Determine the [X, Y] coordinate at the center of the cell enclosing the given text.  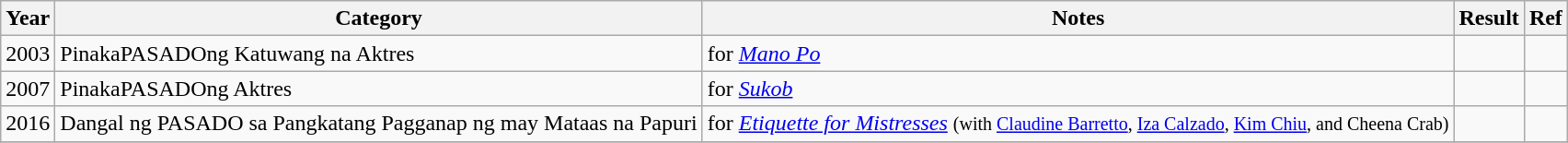
Result [1489, 18]
for Mano Po [1078, 54]
PinakaPASADOng Aktres [379, 89]
2003 [28, 54]
2016 [28, 124]
PinakaPASADOng Katuwang na Aktres [379, 54]
Notes [1078, 18]
for Etiquette for Mistresses (with Claudine Barretto, Iza Calzado, Kim Chiu, and Cheena Crab) [1078, 124]
for Sukob [1078, 89]
2007 [28, 89]
Category [379, 18]
Year [28, 18]
Dangal ng PASADO sa Pangkatang Pagganap ng may Mataas na Papuri [379, 124]
Ref [1546, 18]
